Provide the [X, Y] coordinate of the cell's center where the given text is located.  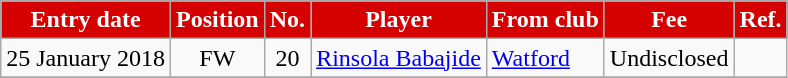
Undisclosed [669, 58]
Position [217, 20]
25 January 2018 [86, 58]
Ref. [760, 20]
From club [545, 20]
20 [287, 58]
Entry date [86, 20]
Player [399, 20]
FW [217, 58]
No. [287, 20]
Watford [545, 58]
Fee [669, 20]
Rinsola Babajide [399, 58]
